For the text-containing cell, return its midpoint in [X, Y] coordinate format. 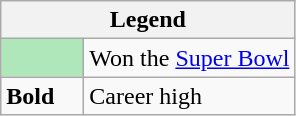
Legend [148, 20]
Bold [42, 96]
Won the Super Bowl [190, 58]
Career high [190, 96]
